Identify which cell holds the provided text, then report its (X, Y) central coordinate. 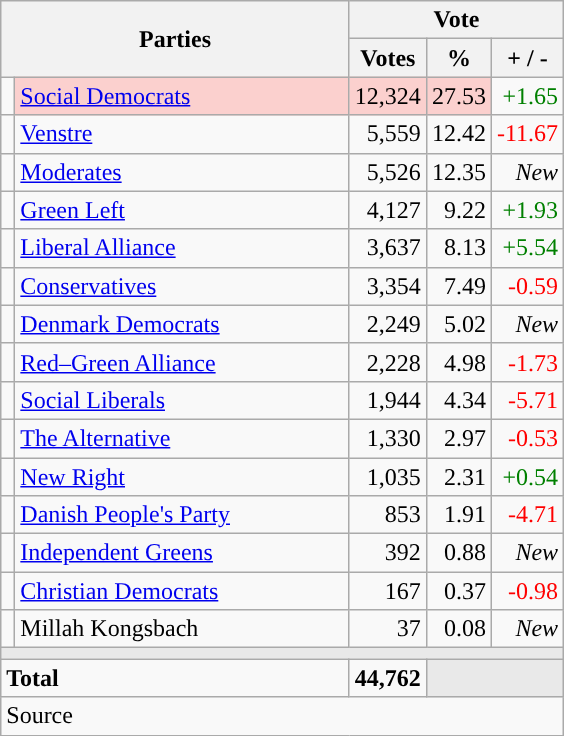
1,035 (388, 477)
Moderates (182, 172)
Conservatives (182, 286)
+5.54 (527, 248)
0.37 (458, 591)
-0.98 (527, 591)
1,330 (388, 438)
0.88 (458, 553)
2,228 (388, 362)
12.42 (458, 134)
5,559 (388, 134)
2.97 (458, 438)
9.22 (458, 210)
5.02 (458, 324)
5,526 (388, 172)
2,249 (388, 324)
+1.65 (527, 96)
4.98 (458, 362)
-11.67 (527, 134)
Social Democrats (182, 96)
Green Left (182, 210)
+ / - (527, 58)
37 (388, 629)
New Right (182, 477)
0.08 (458, 629)
2.31 (458, 477)
Parties (176, 39)
853 (388, 515)
3,637 (388, 248)
27.53 (458, 96)
Christian Democrats (182, 591)
-4.71 (527, 515)
-1.73 (527, 362)
Votes (388, 58)
Vote (456, 20)
Liberal Alliance (182, 248)
Social Liberals (182, 400)
% (458, 58)
1,944 (388, 400)
Total (176, 678)
392 (388, 553)
Independent Greens (182, 553)
+1.93 (527, 210)
167 (388, 591)
12.35 (458, 172)
Red–Green Alliance (182, 362)
4,127 (388, 210)
-5.71 (527, 400)
+0.54 (527, 477)
Denmark Democrats (182, 324)
7.49 (458, 286)
-0.59 (527, 286)
Danish People's Party (182, 515)
The Alternative (182, 438)
Millah Kongsbach (182, 629)
-0.53 (527, 438)
8.13 (458, 248)
1.91 (458, 515)
3,354 (388, 286)
12,324 (388, 96)
Source (282, 716)
Venstre (182, 134)
4.34 (458, 400)
44,762 (388, 678)
